Capture the cell that displays the provided text and extract its (x, y) central coordinate. 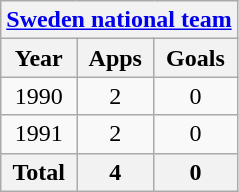
1991 (39, 134)
Total (39, 172)
Goals (196, 58)
Apps (116, 58)
Year (39, 58)
Sweden national team (119, 20)
4 (116, 172)
1990 (39, 96)
